Find where the given text appears and provide that cell's center as [x, y] coordinate. 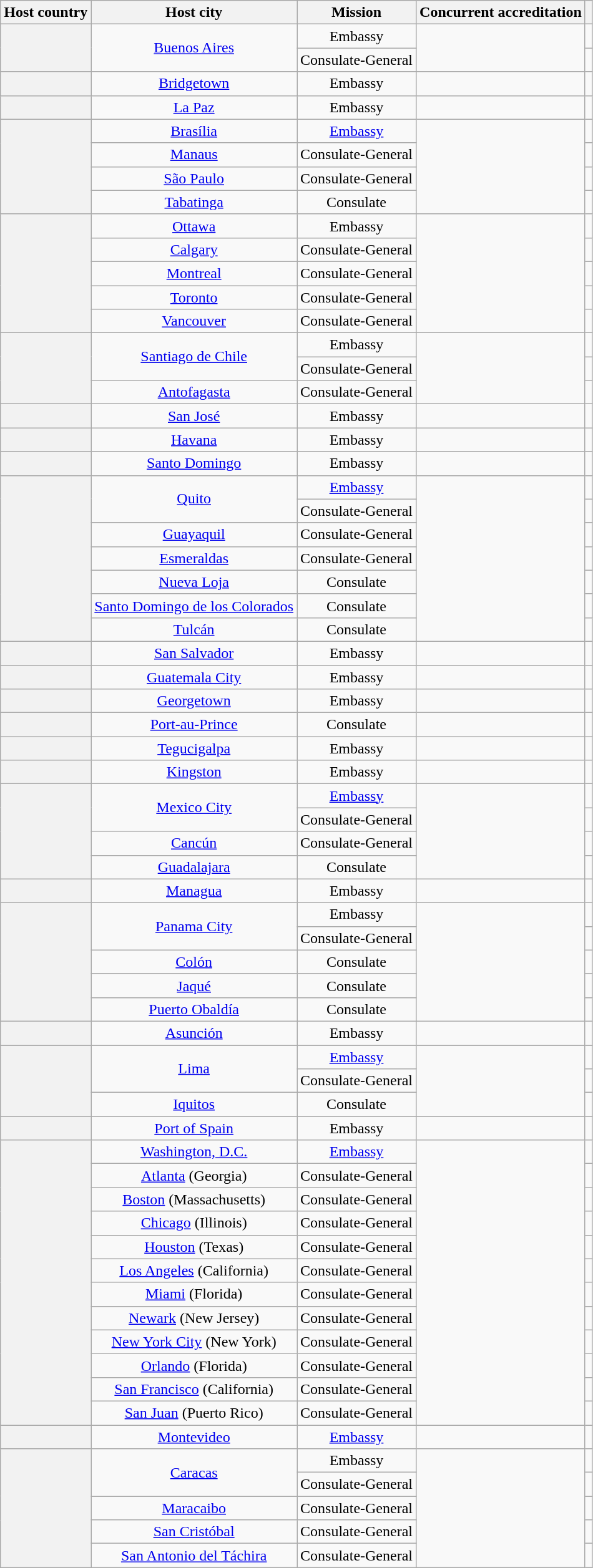
San José [194, 416]
Vancouver [194, 321]
New York City (New York) [194, 1342]
Georgetown [194, 701]
Cancún [194, 843]
San Juan (Puerto Rico) [194, 1413]
La Paz [194, 107]
Chicago (Illinois) [194, 1223]
Puerto Obaldía [194, 1009]
Atlanta (Georgia) [194, 1176]
Newark (New Jersey) [194, 1318]
Havana [194, 440]
Tulcán [194, 629]
Esmeraldas [194, 558]
Antofagasta [194, 392]
Houston (Texas) [194, 1247]
Brasília [194, 131]
Caracas [194, 1473]
Maracaibo [194, 1508]
Ottawa [194, 226]
Santo Domingo [194, 463]
Port of Spain [194, 1128]
Nueva Loja [194, 582]
Miami (Florida) [194, 1294]
Host country [46, 12]
Kingston [194, 772]
Guatemala City [194, 677]
Santiago de Chile [194, 357]
Boston (Massachusetts) [194, 1199]
Colón [194, 962]
Orlando (Florida) [194, 1365]
Washington, D.C. [194, 1152]
Iquitos [194, 1105]
Guayaquil [194, 535]
Buenos Aires [194, 48]
San Antonio del Táchira [194, 1556]
San Francisco (California) [194, 1389]
Bridgetown [194, 84]
San Salvador [194, 653]
Santo Domingo de los Colorados [194, 606]
Concurrent accreditation [501, 12]
São Paulo [194, 178]
Montevideo [194, 1436]
Tegucigalpa [194, 748]
Jaqué [194, 985]
Host city [194, 12]
Mexico City [194, 808]
Lima [194, 1069]
San Cristóbal [194, 1532]
Montreal [194, 273]
Toronto [194, 298]
Panama City [194, 926]
Quito [194, 499]
Asunción [194, 1033]
Manaus [194, 155]
Tabatinga [194, 202]
Calgary [194, 249]
Los Angeles (California) [194, 1270]
Port-au-Prince [194, 725]
Mission [357, 12]
Managua [194, 891]
Guadalajara [194, 867]
